Search for the cell housing the specified text and yield its [X, Y] center coordinate. 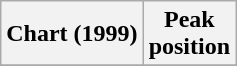
Chart (1999) [72, 34]
Peakposition [189, 34]
